Find where the given text appears and provide that cell's center as [x, y] coordinate. 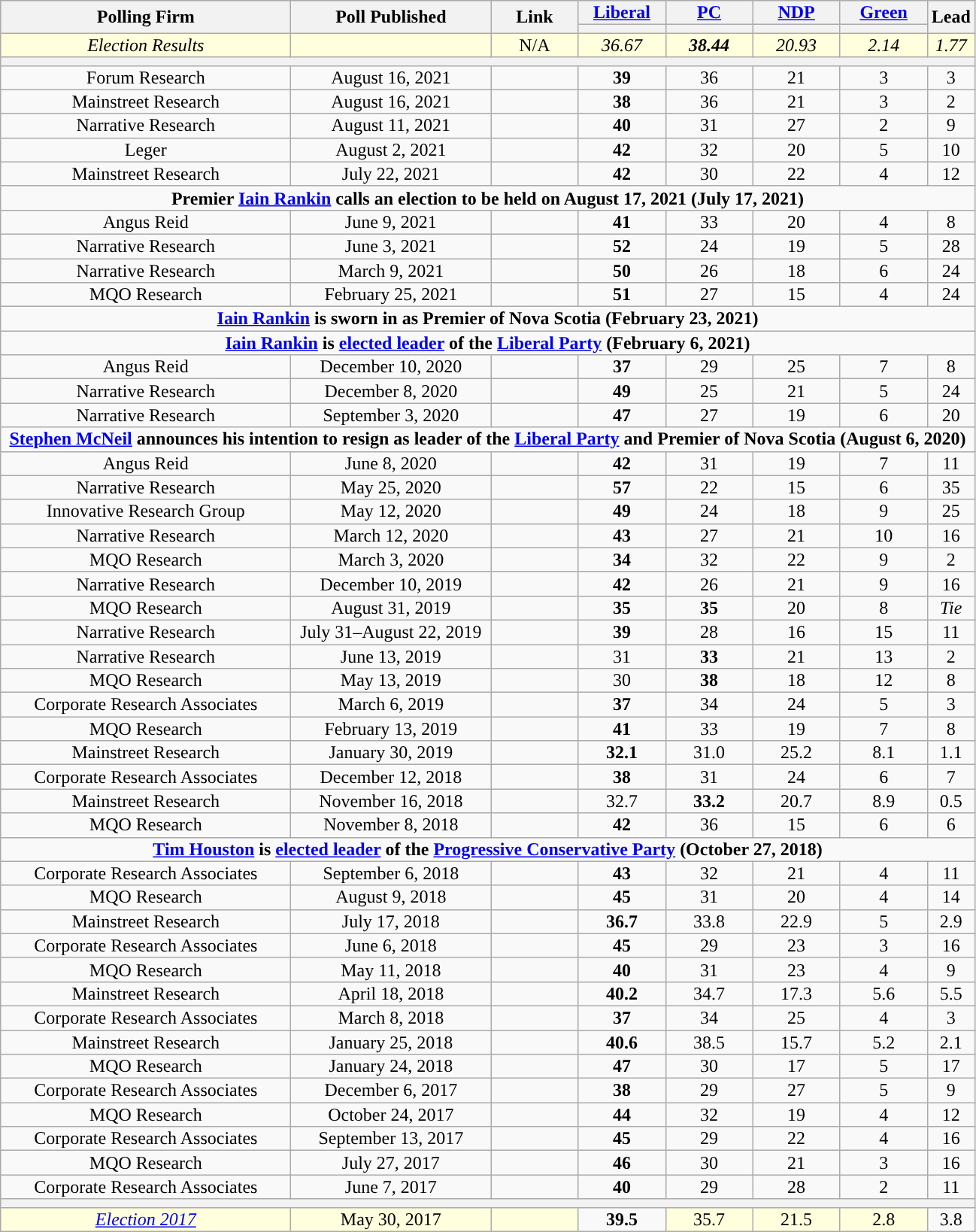
0.5 [950, 801]
July 17, 2018 [391, 921]
32.7 [622, 801]
Link [535, 17]
June 8, 2020 [391, 463]
March 12, 2020 [391, 536]
51 [622, 295]
January 30, 2019 [391, 753]
May 12, 2020 [391, 511]
20.93 [796, 45]
52 [622, 246]
September 3, 2020 [391, 415]
3.8 [950, 1219]
31.0 [709, 753]
35.7 [709, 1219]
40.6 [622, 1042]
8.9 [884, 801]
Stephen McNeil announces his intention to resign as leader of the Liberal Party and Premier of Nova Scotia (August 6, 2020) [488, 439]
1.77 [950, 45]
December 8, 2020 [391, 391]
January 25, 2018 [391, 1042]
June 9, 2021 [391, 222]
PC [709, 13]
5.5 [950, 994]
17.3 [796, 994]
57 [622, 487]
September 13, 2017 [391, 1139]
38.44 [709, 45]
5.2 [884, 1042]
Poll Published [391, 17]
May 30, 2017 [391, 1219]
Election Results [146, 45]
May 25, 2020 [391, 487]
33.2 [709, 801]
33.8 [709, 921]
Polling Firm [146, 17]
January 24, 2018 [391, 1067]
Iain Rankin is elected leader of the Liberal Party (February 6, 2021) [488, 343]
Tim Houston is elected leader of the Progressive Conservative Party (October 27, 2018) [488, 849]
November 8, 2018 [391, 825]
August 9, 2018 [391, 897]
21.5 [796, 1219]
Liberal [622, 13]
8.1 [884, 753]
Election 2017 [146, 1219]
August 2, 2021 [391, 150]
June 3, 2021 [391, 246]
Premier Iain Rankin calls an election to be held on August 17, 2021 (July 17, 2021) [488, 198]
March 3, 2020 [391, 560]
March 8, 2018 [391, 1018]
June 7, 2017 [391, 1187]
32.1 [622, 753]
14 [950, 897]
Leger [146, 150]
20.7 [796, 801]
22.9 [796, 921]
Tie [950, 608]
May 11, 2018 [391, 970]
38.5 [709, 1042]
March 6, 2019 [391, 705]
15.7 [796, 1042]
May 13, 2019 [391, 681]
October 24, 2017 [391, 1115]
44 [622, 1115]
Lead [950, 17]
December 12, 2018 [391, 777]
Green [884, 13]
2.14 [884, 45]
25.2 [796, 753]
December 10, 2019 [391, 584]
N/A [535, 45]
2.9 [950, 921]
November 16, 2018 [391, 801]
August 11, 2021 [391, 126]
April 18, 2018 [391, 994]
36.7 [622, 921]
June 13, 2019 [391, 656]
NDP [796, 13]
February 13, 2019 [391, 729]
34.7 [709, 994]
40.2 [622, 994]
December 10, 2020 [391, 367]
June 6, 2018 [391, 945]
36.67 [622, 45]
December 6, 2017 [391, 1091]
March 9, 2021 [391, 271]
September 6, 2018 [391, 873]
Iain Rankin is sworn in as Premier of Nova Scotia (February 23, 2021) [488, 319]
13 [884, 656]
39.5 [622, 1219]
2.8 [884, 1219]
Forum Research [146, 77]
Innovative Research Group [146, 511]
2.1 [950, 1042]
46 [622, 1163]
5.6 [884, 994]
August 31, 2019 [391, 608]
50 [622, 271]
July 31–August 22, 2019 [391, 632]
July 27, 2017 [391, 1163]
July 22, 2021 [391, 174]
1.1 [950, 753]
February 25, 2021 [391, 295]
